Detect which cell encompasses the target text, then output its [x, y] center coordinate. 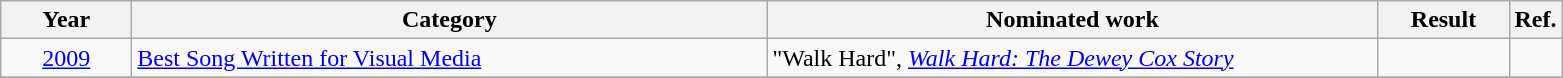
Year [66, 20]
Result [1444, 20]
"Walk Hard", Walk Hard: The Dewey Cox Story [1072, 58]
2009 [66, 58]
Category [450, 20]
Best Song Written for Visual Media [450, 58]
Ref. [1536, 20]
Nominated work [1072, 20]
